Extract the (x, y) coordinate from the center of the cell holding the provided text.  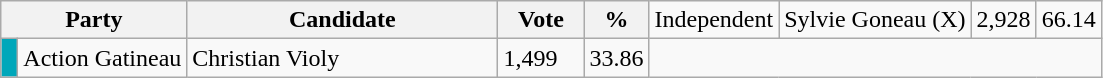
2,928 (1004, 20)
1,499 (541, 58)
Vote (541, 20)
Independent (714, 20)
Candidate (342, 20)
33.86 (616, 58)
Action Gatineau (102, 58)
Sylvie Goneau (X) (875, 20)
Christian Violy (342, 58)
66.14 (1068, 20)
% (616, 20)
Party (94, 20)
